Extract the (x, y) coordinate from the center of the cell holding the provided text.  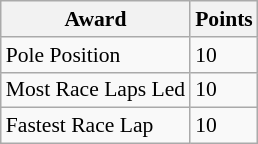
Fastest Race Lap (96, 126)
Points (224, 19)
Pole Position (96, 55)
Most Race Laps Led (96, 90)
Award (96, 19)
